Detect which cell encompasses the target text, then output its (x, y) center coordinate. 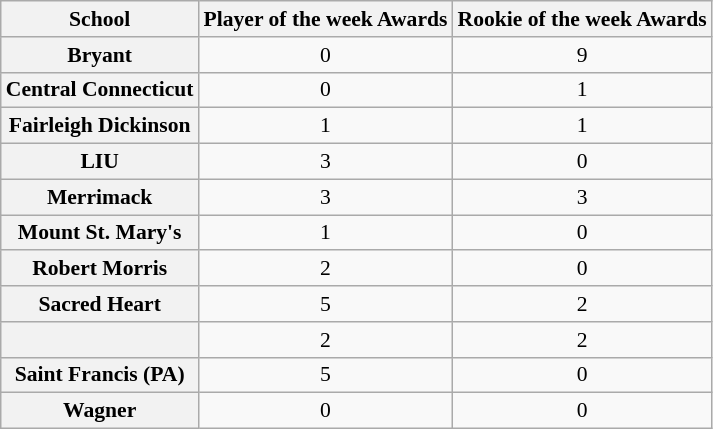
Fairleigh Dickinson (100, 126)
LIU (100, 162)
Merrimack (100, 197)
Wagner (100, 411)
Saint Francis (PA) (100, 375)
Mount St. Mary's (100, 233)
Player of the week Awards (326, 19)
Robert Morris (100, 269)
Bryant (100, 55)
Rookie of the week Awards (582, 19)
9 (582, 55)
Sacred Heart (100, 304)
School (100, 19)
Central Connecticut (100, 90)
